Pinpoint the cell where the given text exists, returning its (x, y) midpoint coordinate. 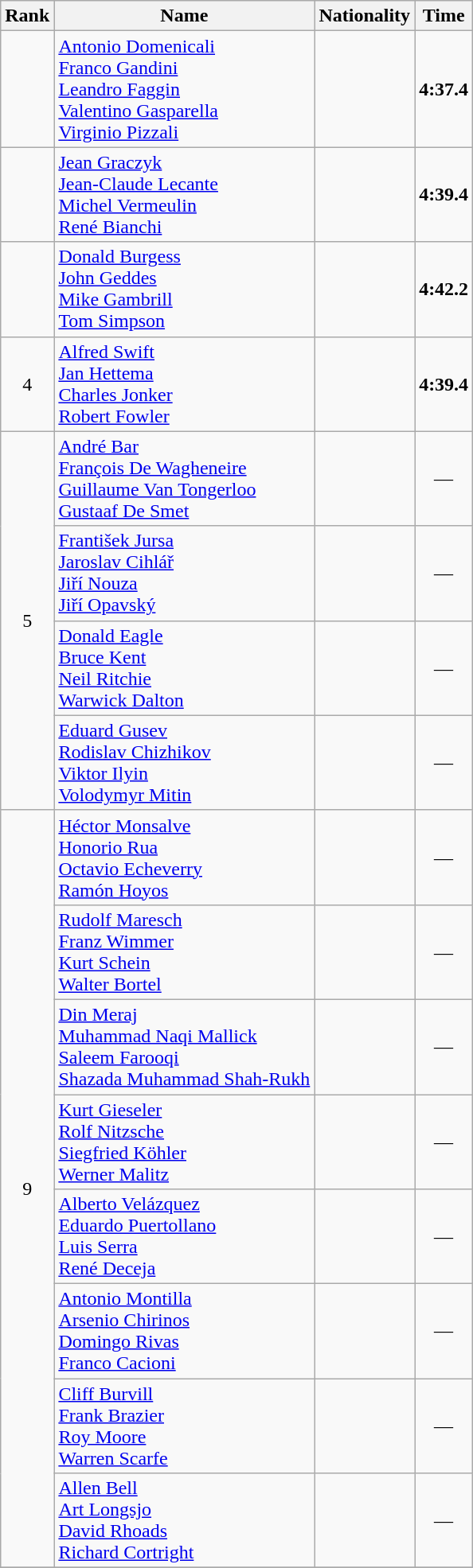
Cliff BurvillFrank BrazierRoy MooreWarren Scarfe (185, 1426)
5 (27, 621)
Donald BurgessJohn GeddesMike GambrillTom Simpson (185, 290)
František JursaJaroslav CihlářJiří NouzaJiří Opavský (185, 573)
Donald EagleBruce KentNeil RitchieWarwick Dalton (185, 668)
Name (185, 16)
4 (27, 383)
Rudolf MareschFranz WimmerKurt ScheinWalter Bortel (185, 951)
Jean GraczykJean-Claude LecanteMichel VermeulinRené Bianchi (185, 194)
4:42.2 (444, 290)
Din MerajMuhammad Naqi MallickSaleem FarooqiShazada Muhammad Shah-Rukh (185, 1047)
Eduard GusevRodislav ChizhikovViktor IlyinVolodymyr Mitin (185, 762)
Antonio DomenicaliFranco GandiniLeandro FagginValentino GasparellaVirginio Pizzali (185, 89)
André BarFrançois De WagheneireGuillaume Van TongerlooGustaaf De Smet (185, 479)
Antonio MontillaArsenio ChirinosDomingo RivasFranco Cacioni (185, 1332)
Rank (27, 16)
9 (27, 1189)
Alberto VelázquezEduardo PuertollanoLuis SerraRené Deceja (185, 1236)
Kurt GieselerRolf NitzscheSiegfried KöhlerWerner Malitz (185, 1142)
4:37.4 (444, 89)
Time (444, 16)
Héctor MonsalveHonorio RuaOctavio EcheverryRamón Hoyos (185, 858)
Alfred SwiftJan HettemaCharles JonkerRobert Fowler (185, 383)
Allen BellArt LongsjoDavid RhoadsRichard Cortright (185, 1521)
Nationality (365, 16)
